Provide the [X, Y] coordinate of the cell's center where the given text is located.  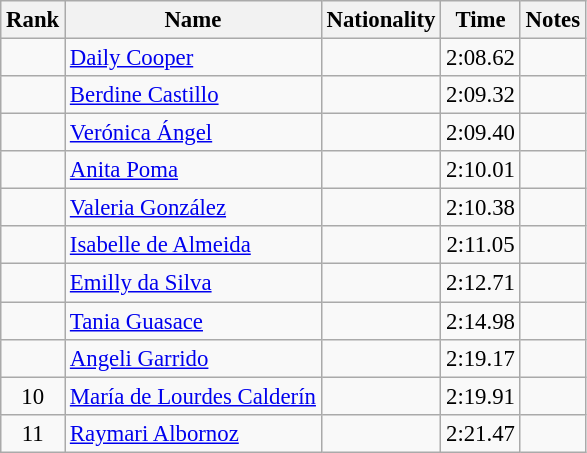
2:09.32 [481, 95]
María de Lourdes Calderín [194, 396]
Emilly da Silva [194, 283]
2:12.71 [481, 283]
2:14.98 [481, 321]
2:10.38 [481, 208]
Valeria González [194, 208]
Time [481, 20]
2:19.91 [481, 396]
Nationality [380, 20]
Daily Cooper [194, 58]
Anita Poma [194, 170]
2:11.05 [481, 245]
2:19.17 [481, 358]
2:21.47 [481, 433]
2:08.62 [481, 58]
Name [194, 20]
2:10.01 [481, 170]
2:09.40 [481, 133]
Angeli Garrido [194, 358]
10 [33, 396]
Isabelle de Almeida [194, 245]
Tania Guasace [194, 321]
Raymari Albornoz [194, 433]
Verónica Ángel [194, 133]
Berdine Castillo [194, 95]
Notes [552, 20]
11 [33, 433]
Rank [33, 20]
